From the cell containing the given text, extract its center point as [x, y] coordinate. 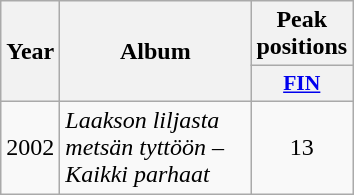
Year [30, 52]
13 [302, 147]
FIN [302, 84]
2002 [30, 147]
Laakson liljasta metsän tyttöön – Kaikki parhaat [156, 147]
Album [156, 52]
Peak positions [302, 34]
